Capture the cell that displays the provided text and extract its (X, Y) central coordinate. 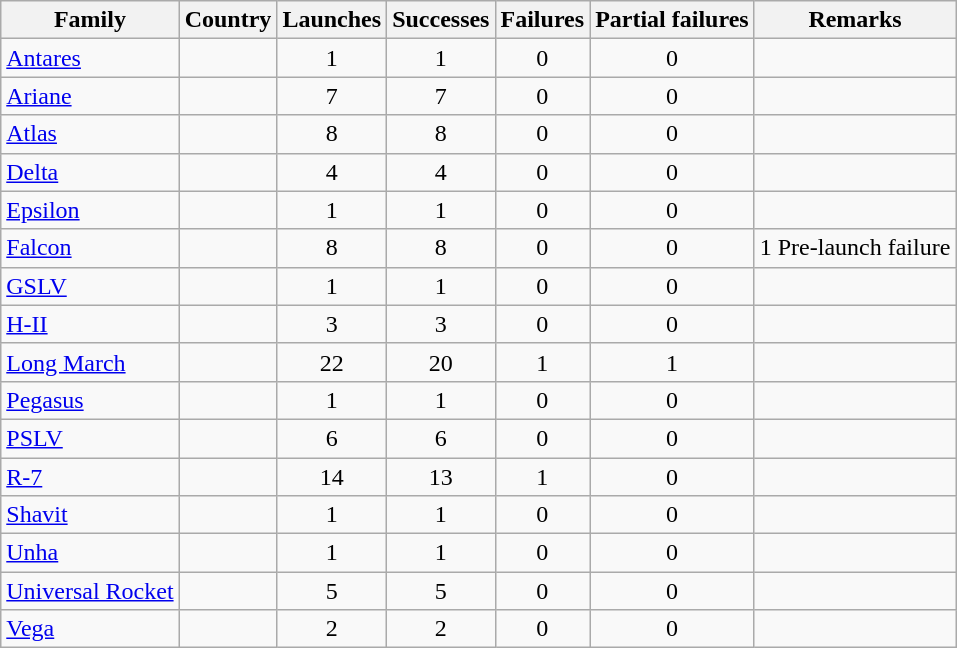
Shavit (90, 515)
14 (332, 477)
22 (332, 362)
Universal Rocket (90, 591)
Family (90, 20)
Delta (90, 172)
1 Pre-launch failure (855, 248)
GSLV (90, 286)
Country (228, 20)
Vega (90, 629)
Partial failures (672, 20)
20 (441, 362)
Ariane (90, 96)
Pegasus (90, 400)
Falcon (90, 248)
Failures (542, 20)
Remarks (855, 20)
Long March (90, 362)
Epsilon (90, 210)
Successes (441, 20)
Launches (332, 20)
Unha (90, 553)
Antares (90, 58)
H-II (90, 324)
13 (441, 477)
Atlas (90, 134)
PSLV (90, 438)
R-7 (90, 477)
